Return [X, Y] of the center of cell containing provided text 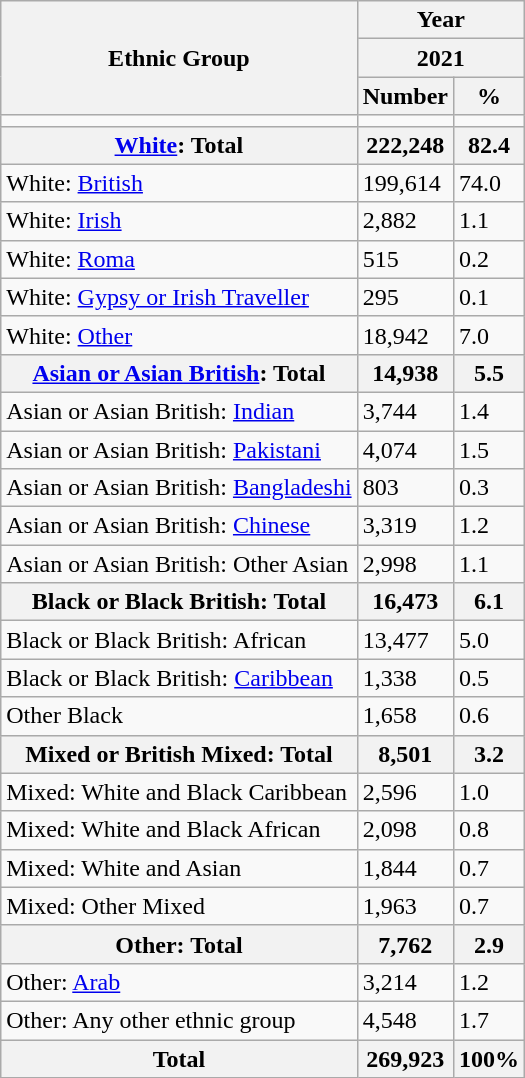
0.6 [490, 716]
1,844 [405, 868]
2,998 [405, 564]
Asian or Asian British: Indian [179, 411]
2,098 [405, 830]
8,501 [405, 754]
Mixed or British Mixed: Total [179, 754]
Asian or Asian British: Other Asian [179, 564]
Mixed: White and Asian [179, 868]
Year [440, 20]
1.4 [490, 411]
Mixed: Other Mixed [179, 906]
Other: Arab [179, 982]
0.8 [490, 830]
3,744 [405, 411]
4,074 [405, 449]
4,548 [405, 1020]
2,882 [405, 221]
7,762 [405, 944]
0.2 [490, 259]
Asian or Asian British: Chinese [179, 526]
1,963 [405, 906]
White: Irish [179, 221]
0.1 [490, 297]
1,338 [405, 678]
Mixed: White and Black African [179, 830]
3,214 [405, 982]
18,942 [405, 335]
5.5 [490, 373]
199,614 [405, 183]
Asian or Asian British: Total [179, 373]
3.2 [490, 754]
6.1 [490, 602]
1.0 [490, 792]
295 [405, 297]
100% [490, 1059]
White: Total [179, 145]
0.5 [490, 678]
1.5 [490, 449]
White: Other [179, 335]
0.3 [490, 488]
White: Roma [179, 259]
5.0 [490, 640]
Black or Black British: Total [179, 602]
Asian or Asian British: Pakistani [179, 449]
Mixed: White and Black Caribbean [179, 792]
82.4 [490, 145]
74.0 [490, 183]
13,477 [405, 640]
269,923 [405, 1059]
803 [405, 488]
Black or Black British: African [179, 640]
515 [405, 259]
% [490, 96]
Total [179, 1059]
Black or Black British: Caribbean [179, 678]
14,938 [405, 373]
3,319 [405, 526]
7.0 [490, 335]
2021 [440, 58]
Asian or Asian British: Bangladeshi [179, 488]
Number [405, 96]
1,658 [405, 716]
2,596 [405, 792]
Ethnic Group [179, 58]
1.7 [490, 1020]
2.9 [490, 944]
Other: Total [179, 944]
White: British [179, 183]
222,248 [405, 145]
16,473 [405, 602]
Other Black [179, 716]
Other: Any other ethnic group [179, 1020]
White: Gypsy or Irish Traveller [179, 297]
